Return the [X, Y] coordinate for the center point of the cell that contains the specified text.  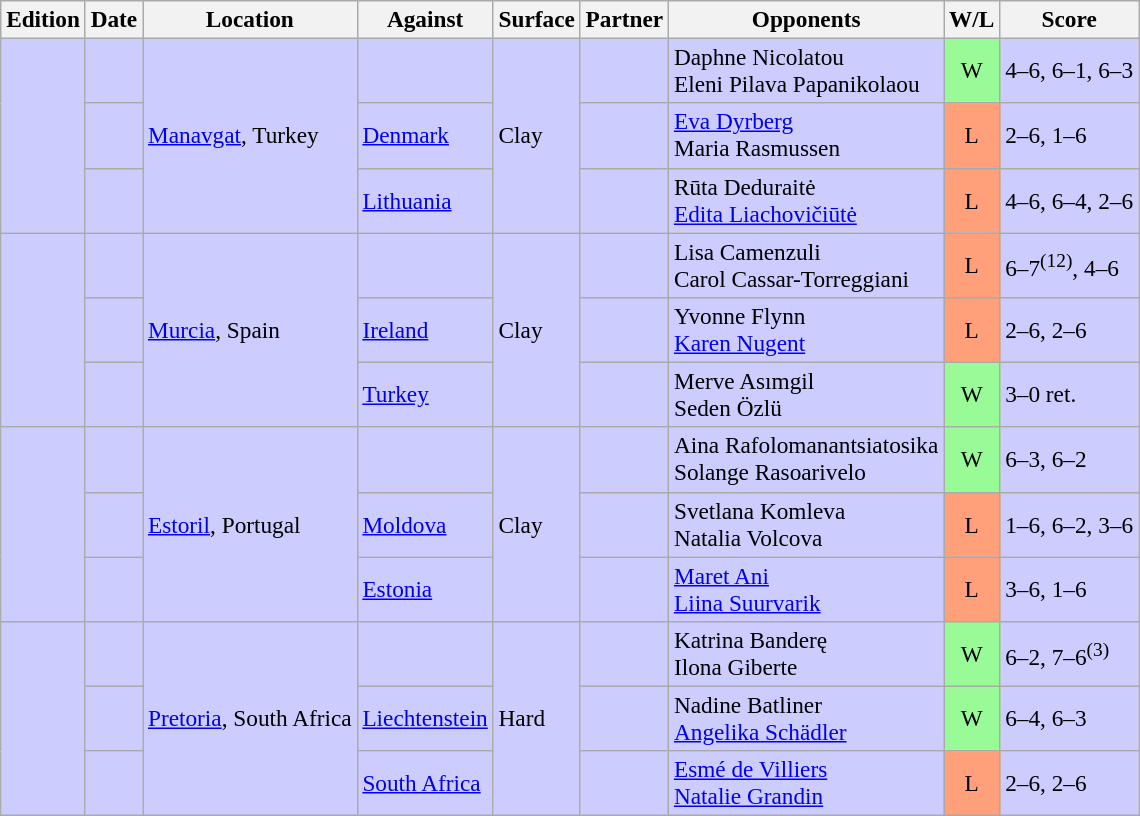
Opponents [806, 19]
South Africa [425, 784]
6–7(12), 4–6 [1070, 264]
Lisa Camenzuli Carol Cassar-Torreggiani [806, 264]
Nadine Batliner Angelika Schädler [806, 718]
Estoril, Portugal [250, 524]
Rūta Deduraitė Edita Liachovičiūtė [806, 200]
Liechtenstein [425, 718]
Location [250, 19]
Turkey [425, 394]
Daphne Nicolatou Eleni Pilava Papanikolaou [806, 70]
Pretoria, South Africa [250, 718]
Svetlana Komleva Natalia Volcova [806, 524]
Esmé de Villiers Natalie Grandin [806, 784]
Date [114, 19]
Ireland [425, 330]
3–6, 1–6 [1070, 588]
2–6, 1–6 [1070, 136]
Lithuania [425, 200]
6–2, 7–6(3) [1070, 654]
Score [1070, 19]
Moldova [425, 524]
1–6, 6–2, 3–6 [1070, 524]
Denmark [425, 136]
Yvonne Flynn Karen Nugent [806, 330]
6–4, 6–3 [1070, 718]
3–0 ret. [1070, 394]
Katrina Banderę Ilona Giberte [806, 654]
Aina RafolomanantsiatosikaSolange Rasoarivelo [806, 460]
Edition [44, 19]
Manavgat, Turkey [250, 135]
Maret Ani Liina Suurvarik [806, 588]
Surface [536, 19]
Partner [624, 19]
4–6, 6–4, 2–6 [1070, 200]
Against [425, 19]
6–3, 6–2 [1070, 460]
Estonia [425, 588]
4–6, 6–1, 6–3 [1070, 70]
Murcia, Spain [250, 329]
Merve Asımgil Seden Özlü [806, 394]
Hard [536, 718]
Eva Dyrberg Maria Rasmussen [806, 136]
W/L [972, 19]
